Pinpoint the cell where the given text exists, returning its [x, y] midpoint coordinate. 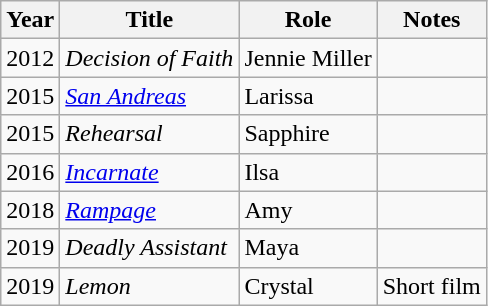
Amy [308, 210]
Maya [308, 248]
Larissa [308, 96]
Incarnate [150, 172]
San Andreas [150, 96]
Short film [432, 286]
Ilsa [308, 172]
Decision of Faith [150, 58]
Deadly Assistant [150, 248]
Jennie Miller [308, 58]
Role [308, 20]
2016 [30, 172]
Year [30, 20]
2012 [30, 58]
Crystal [308, 286]
Lemon [150, 286]
2018 [30, 210]
Title [150, 20]
Sapphire [308, 134]
Rehearsal [150, 134]
Notes [432, 20]
Rampage [150, 210]
